Return the (X, Y) coordinate for the center point of the cell that contains the specified text.  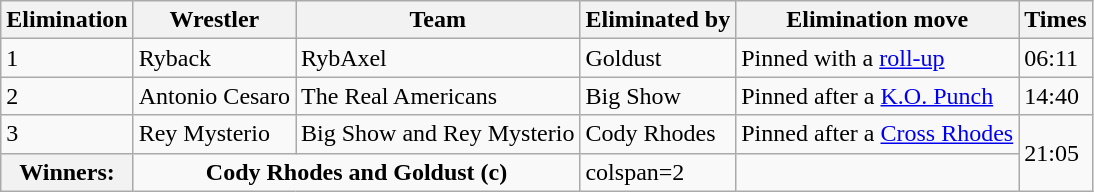
Pinned after a K.O. Punch (878, 96)
colspan=2 (658, 172)
Cody Rhodes and Goldust (c) (356, 172)
Winners: (67, 172)
Pinned after a Cross Rhodes (878, 134)
Pinned with a roll-up (878, 58)
Rey Mysterio (214, 134)
Wrestler (214, 20)
Team (438, 20)
06:11 (1056, 58)
Antonio Cesaro (214, 96)
Ryback (214, 58)
14:40 (1056, 96)
RybAxel (438, 58)
The Real Americans (438, 96)
2 (67, 96)
Goldust (658, 58)
Big Show (658, 96)
Eliminated by (658, 20)
Elimination move (878, 20)
1 (67, 58)
Elimination (67, 20)
21:05 (1056, 153)
3 (67, 134)
Times (1056, 20)
Big Show and Rey Mysterio (438, 134)
Cody Rhodes (658, 134)
